Return the [x, y] coordinate for the center point of the cell that contains the specified text.  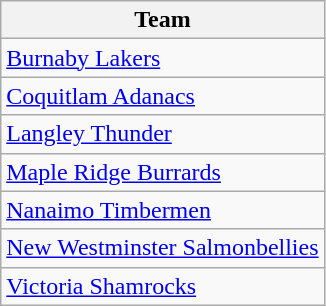
Burnaby Lakers [162, 58]
Langley Thunder [162, 134]
Team [162, 20]
Maple Ridge Burrards [162, 172]
Coquitlam Adanacs [162, 96]
Nanaimo Timbermen [162, 210]
New Westminster Salmonbellies [162, 248]
Victoria Shamrocks [162, 286]
